For the text-containing cell, return its midpoint in [x, y] coordinate format. 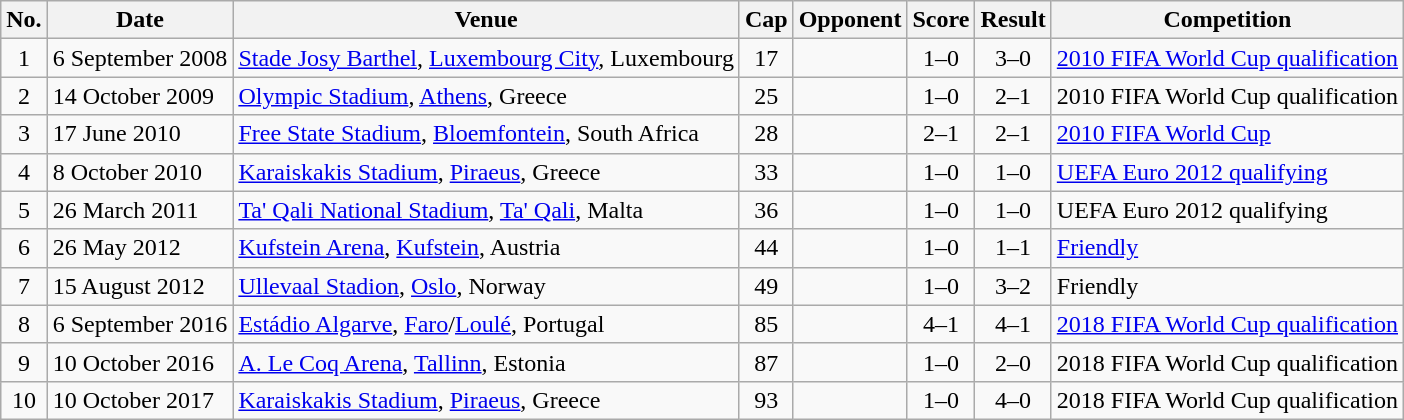
2010 FIFA World Cup [1227, 134]
6 September 2016 [140, 324]
2 [24, 96]
10 October 2017 [140, 400]
17 [766, 58]
A. Le Coq Arena, Tallinn, Estonia [486, 362]
49 [766, 286]
Olympic Stadium, Athens, Greece [486, 96]
10 October 2016 [140, 362]
Venue [486, 20]
1–1 [1013, 248]
26 May 2012 [140, 248]
Cap [766, 20]
8 [24, 324]
8 October 2010 [140, 172]
1 [24, 58]
3 [24, 134]
3–2 [1013, 286]
14 October 2009 [140, 96]
33 [766, 172]
Score [941, 20]
Ta' Qali National Stadium, Ta' Qali, Malta [486, 210]
10 [24, 400]
25 [766, 96]
2–0 [1013, 362]
Result [1013, 20]
Estádio Algarve, Faro/Loulé, Portugal [486, 324]
Ullevaal Stadion, Oslo, Norway [486, 286]
4–0 [1013, 400]
93 [766, 400]
36 [766, 210]
6 [24, 248]
Kufstein Arena, Kufstein, Austria [486, 248]
4 [24, 172]
Stade Josy Barthel, Luxembourg City, Luxembourg [486, 58]
Free State Stadium, Bloemfontein, South Africa [486, 134]
Competition [1227, 20]
6 September 2008 [140, 58]
26 March 2011 [140, 210]
Opponent [850, 20]
7 [24, 286]
87 [766, 362]
85 [766, 324]
No. [24, 20]
44 [766, 248]
Date [140, 20]
28 [766, 134]
15 August 2012 [140, 286]
5 [24, 210]
9 [24, 362]
3–0 [1013, 58]
17 June 2010 [140, 134]
